For the text-containing cell, return its midpoint in [X, Y] coordinate format. 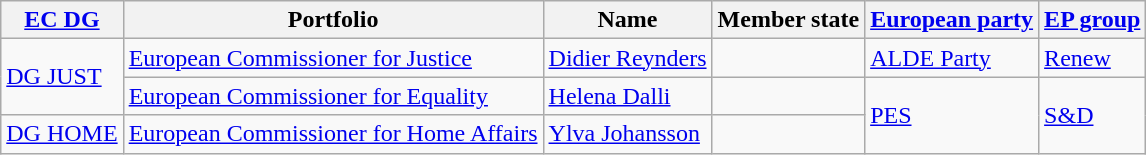
European Commissioner for Equality [333, 96]
ALDE Party [952, 58]
PES [952, 115]
Didier Reynders [628, 58]
Ylva Johansson [628, 134]
S&D [1092, 115]
DG JUST [62, 77]
Name [628, 20]
Portfolio [333, 20]
Renew [1092, 58]
European Commissioner for Home Affairs [333, 134]
EP group [1092, 20]
Member state [788, 20]
European Commissioner for Justice [333, 58]
Helena Dalli [628, 96]
EC DG [62, 20]
DG HOME [62, 134]
European party [952, 20]
